Pinpoint the cell where the given text exists, returning its (X, Y) midpoint coordinate. 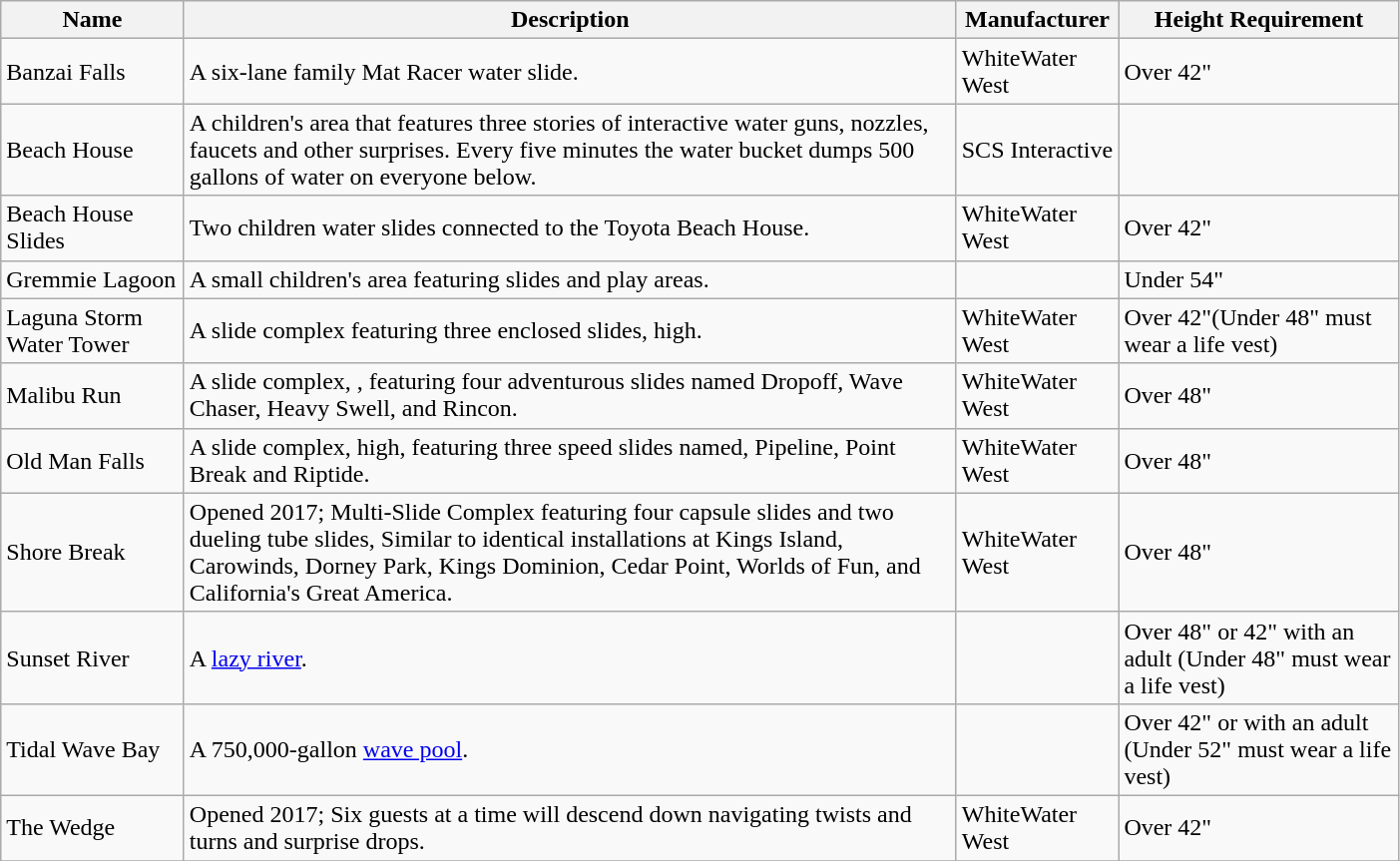
Under 54" (1259, 279)
Tidal Wave Bay (93, 749)
Gremmie Lagoon (93, 279)
The Wedge (93, 828)
Description (570, 20)
Manufacturer (1038, 20)
Beach House Slides (93, 227)
A slide complex, high, featuring three speed slides named, Pipeline, Point Break and Riptide. (570, 461)
Over 42" or with an adult (Under 52" must wear a life vest) (1259, 749)
A six-lane family Mat Racer water slide. (570, 72)
A small children's area featuring slides and play areas. (570, 279)
A lazy river. (570, 657)
Opened 2017; Six guests at a time will descend down navigating twists and turns and surprise drops. (570, 828)
SCS Interactive (1038, 150)
Over 42"(Under 48" must wear a life vest) (1259, 331)
Over 48" or 42" with an adult (Under 48" must wear a life vest) (1259, 657)
Malibu Run (93, 395)
Old Man Falls (93, 461)
Beach House (93, 150)
A slide complex featuring three enclosed slides, high. (570, 331)
Shore Break (93, 553)
Height Requirement (1259, 20)
Banzai Falls (93, 72)
A 750,000-gallon wave pool. (570, 749)
Sunset River (93, 657)
Laguna Storm Water Tower (93, 331)
Name (93, 20)
Two children water slides connected to the Toyota Beach House. (570, 227)
A slide complex, , featuring four adventurous slides named Dropoff, Wave Chaser, Heavy Swell, and Rincon. (570, 395)
